Scan for the cell matching the given text and deliver its [X, Y] coordinate at center. 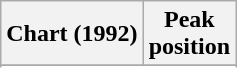
Chart (1992) [72, 34]
Peakposition [189, 34]
